From the cell containing the given text, extract its center point as (x, y) coordinate. 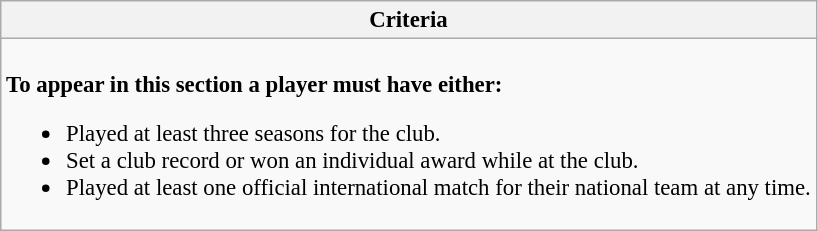
Criteria (408, 20)
